From the cell containing the given text, extract its center point as (x, y) coordinate. 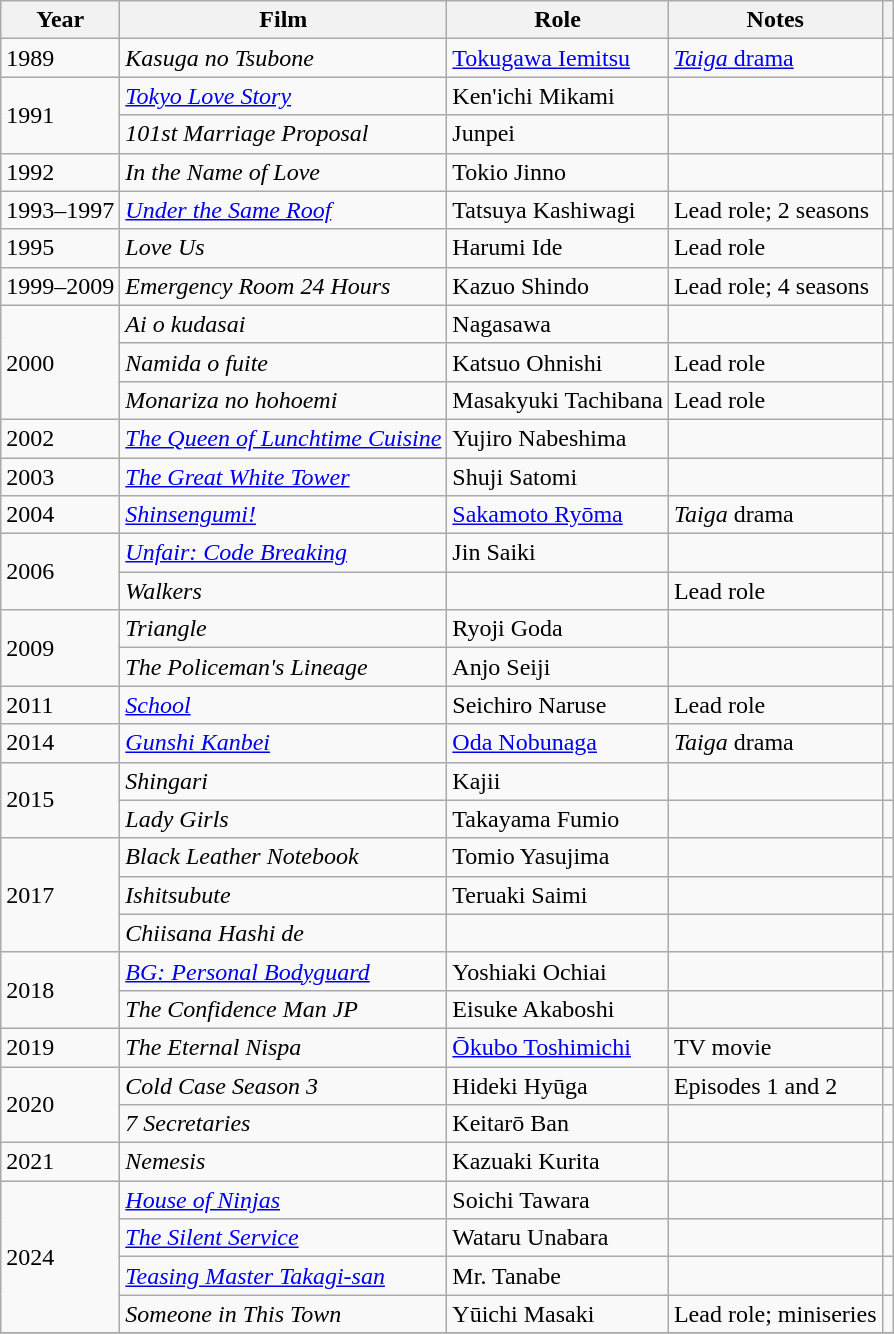
Namida o fuite (284, 362)
2004 (60, 515)
2019 (60, 1047)
Notes (775, 20)
Takayama Fumio (558, 819)
1989 (60, 58)
Shuji Satomi (558, 477)
Sakamoto Ryōma (558, 515)
Ai o kudasai (284, 324)
Junpei (558, 134)
Emergency Room 24 Hours (284, 286)
Tokyo Love Story (284, 96)
Chiisana Hashi de (284, 933)
Jin Saiki (558, 553)
1999–2009 (60, 286)
Monariza no hohoemi (284, 400)
Eisuke Akaboshi (558, 1009)
Kazuaki Kurita (558, 1162)
Year (60, 20)
Yūichi Masaki (558, 1314)
Ishitsubute (284, 895)
Nemesis (284, 1162)
Kazuo Shindo (558, 286)
Film (284, 20)
TV movie (775, 1047)
Ryoji Goda (558, 629)
2000 (60, 362)
Teasing Master Takagi-san (284, 1276)
Walkers (284, 591)
Unfair: Code Breaking (284, 553)
Lead role; 4 seasons (775, 286)
Nagasawa (558, 324)
Tokugawa Iemitsu (558, 58)
Shinsengumi! (284, 515)
Yoshiaki Ochiai (558, 971)
2020 (60, 1104)
2003 (60, 477)
Episodes 1 and 2 (775, 1085)
Hideki Hyūga (558, 1085)
2021 (60, 1162)
BG: Personal Bodyguard (284, 971)
Ken'ichi Mikami (558, 96)
Shingari (284, 781)
The Policeman's Lineage (284, 667)
Love Us (284, 248)
Oda Nobunaga (558, 743)
Wataru Unabara (558, 1238)
The Great White Tower (284, 477)
Masakyuki Tachibana (558, 400)
2014 (60, 743)
2011 (60, 705)
Kajii (558, 781)
Lead role; 2 seasons (775, 210)
Role (558, 20)
1995 (60, 248)
Anjo Seiji (558, 667)
Kasuga no Tsubone (284, 58)
Someone in This Town (284, 1314)
2002 (60, 438)
Seichiro Naruse (558, 705)
Keitarō Ban (558, 1124)
Black Leather Notebook (284, 857)
Ōkubo Toshimichi (558, 1047)
Tatsuya Kashiwagi (558, 210)
Gunshi Kanbei (284, 743)
7 Secretaries (284, 1124)
2015 (60, 800)
Lady Girls (284, 819)
2006 (60, 572)
Teruaki Saimi (558, 895)
The Queen of Lunchtime Cuisine (284, 438)
1991 (60, 115)
1993–1997 (60, 210)
Triangle (284, 629)
2017 (60, 895)
Tomio Yasujima (558, 857)
2018 (60, 990)
Lead role; miniseries (775, 1314)
Tokio Jinno (558, 172)
2009 (60, 648)
Harumi Ide (558, 248)
Under the Same Roof (284, 210)
House of Ninjas (284, 1200)
Mr. Tanabe (558, 1276)
In the Name of Love (284, 172)
1992 (60, 172)
School (284, 705)
The Eternal Nispa (284, 1047)
2024 (60, 1257)
101st Marriage Proposal (284, 134)
Soichi Tawara (558, 1200)
Cold Case Season 3 (284, 1085)
Katsuo Ohnishi (558, 362)
Yujiro Nabeshima (558, 438)
The Confidence Man JP (284, 1009)
The Silent Service (284, 1238)
